From the cell containing the given text, extract its center point as [x, y] coordinate. 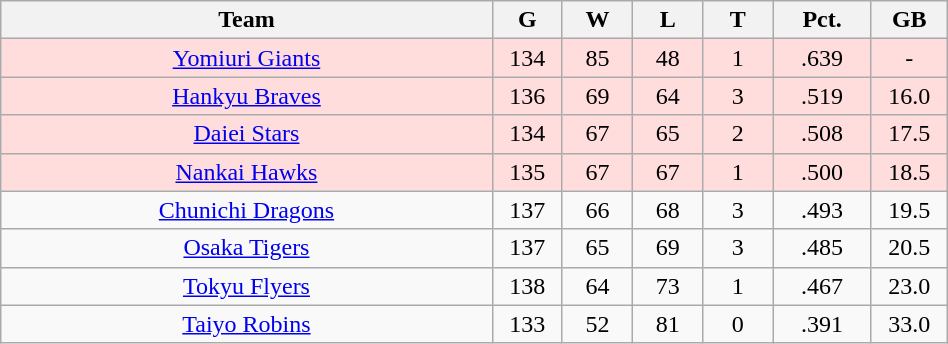
Tokyu Flyers [246, 286]
Hankyu Braves [246, 96]
G [527, 20]
Pct. [822, 20]
Taiyo Robins [246, 324]
81 [668, 324]
.391 [822, 324]
0 [738, 324]
Yomiuri Giants [246, 58]
138 [527, 286]
.519 [822, 96]
Nankai Hawks [246, 172]
19.5 [909, 210]
.500 [822, 172]
135 [527, 172]
.493 [822, 210]
133 [527, 324]
48 [668, 58]
23.0 [909, 286]
18.5 [909, 172]
85 [597, 58]
- [909, 58]
T [738, 20]
GB [909, 20]
136 [527, 96]
73 [668, 286]
.508 [822, 134]
2 [738, 134]
68 [668, 210]
33.0 [909, 324]
.485 [822, 248]
17.5 [909, 134]
16.0 [909, 96]
Team [246, 20]
66 [597, 210]
Osaka Tigers [246, 248]
Chunichi Dragons [246, 210]
L [668, 20]
.639 [822, 58]
52 [597, 324]
.467 [822, 286]
20.5 [909, 248]
Daiei Stars [246, 134]
W [597, 20]
